For the text-containing cell, return its midpoint in [x, y] coordinate format. 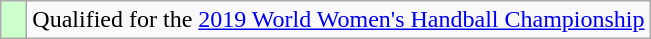
Qualified for the 2019 World Women's Handball Championship [338, 20]
